Find where the given text appears and provide that cell's center as (x, y) coordinate. 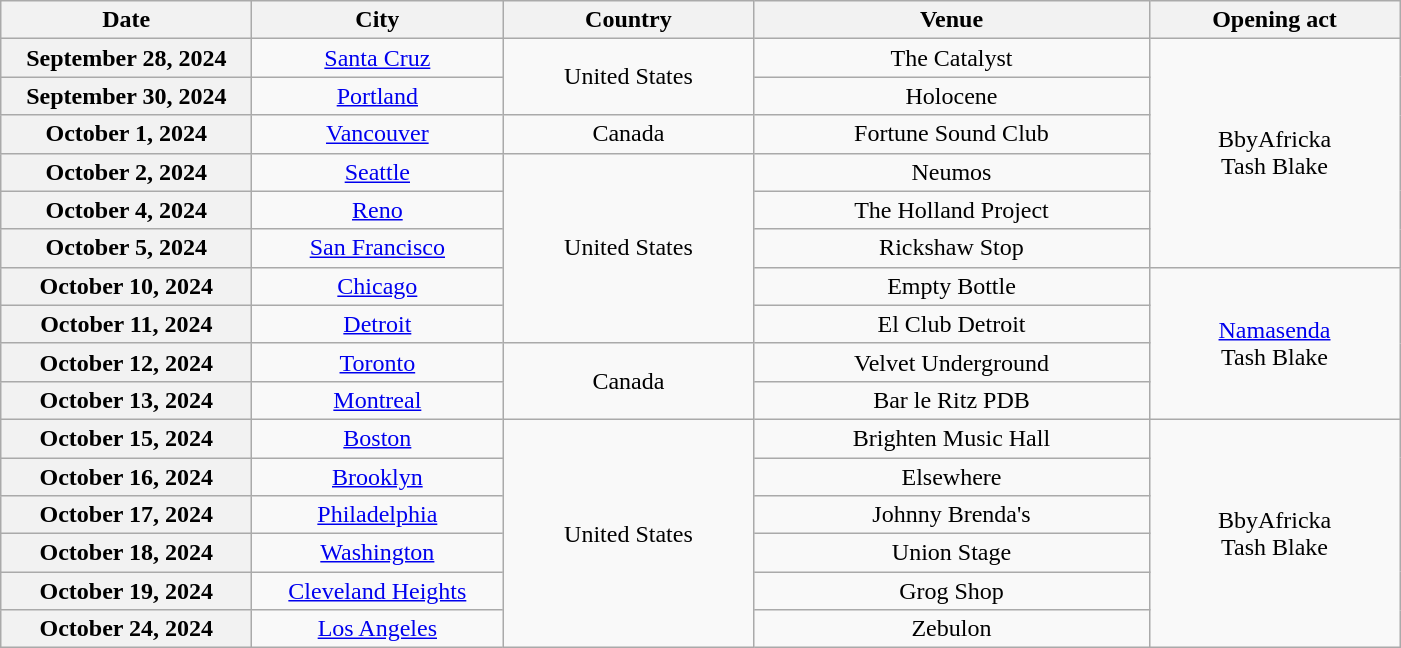
Fortune Sound Club (952, 134)
Philadelphia (378, 515)
October 17, 2024 (126, 515)
October 16, 2024 (126, 477)
The Holland Project (952, 210)
Grog Shop (952, 591)
October 10, 2024 (126, 286)
Country (628, 20)
Boston (378, 438)
The Catalyst (952, 58)
October 15, 2024 (126, 438)
Holocene (952, 96)
City (378, 20)
October 13, 2024 (126, 400)
Rickshaw Stop (952, 248)
Empty Bottle (952, 286)
October 11, 2024 (126, 324)
Vancouver (378, 134)
Venue (952, 20)
NamasendaTash Blake (1274, 343)
El Club Detroit (952, 324)
Portland (378, 96)
October 19, 2024 (126, 591)
Seattle (378, 172)
Washington (378, 553)
Cleveland Heights (378, 591)
San Francisco (378, 248)
Neumos (952, 172)
Date (126, 20)
Elsewhere (952, 477)
Montreal (378, 400)
Brooklyn (378, 477)
October 12, 2024 (126, 362)
Bar le Ritz PDB (952, 400)
Chicago (378, 286)
Zebulon (952, 629)
Brighten Music Hall (952, 438)
Opening act (1274, 20)
October 5, 2024 (126, 248)
Santa Cruz (378, 58)
October 18, 2024 (126, 553)
Reno (378, 210)
Detroit (378, 324)
October 24, 2024 (126, 629)
October 1, 2024 (126, 134)
Velvet Underground (952, 362)
October 4, 2024 (126, 210)
Johnny Brenda's (952, 515)
Los Angeles (378, 629)
Toronto (378, 362)
Union Stage (952, 553)
September 28, 2024 (126, 58)
October 2, 2024 (126, 172)
September 30, 2024 (126, 96)
